Search for the cell housing the specified text and yield its [x, y] center coordinate. 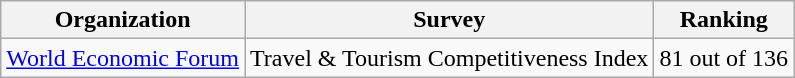
Travel & Tourism Competitiveness Index [450, 58]
World Economic Forum [123, 58]
Ranking [724, 20]
81 out of 136 [724, 58]
Organization [123, 20]
Survey [450, 20]
